For the text-containing cell, return its midpoint in [X, Y] coordinate format. 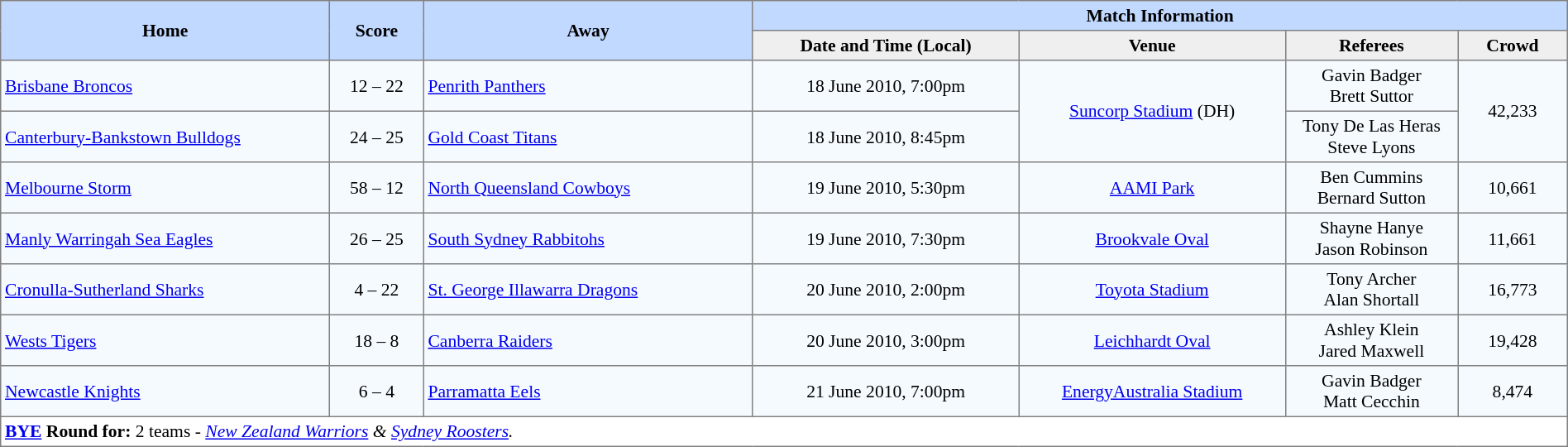
Gavin BadgerMatt Cecchin [1371, 392]
6 – 4 [377, 392]
BYE Round for: 2 teams - New Zealand Warriors & Sydney Roosters. [784, 431]
Penrith Panthers [588, 86]
16,773 [1513, 290]
Toyota Stadium [1152, 290]
Crowd [1513, 46]
Suncorp Stadium (DH) [1152, 111]
18 June 2010, 8:45pm [886, 137]
Brisbane Broncos [165, 86]
Shayne HanyeJason Robinson [1371, 238]
4 – 22 [377, 290]
North Queensland Cowboys [588, 188]
21 June 2010, 7:00pm [886, 392]
18 June 2010, 7:00pm [886, 86]
Ben CumminsBernard Sutton [1371, 188]
Parramatta Eels [588, 392]
South Sydney Rabbitohs [588, 238]
Tony ArcherAlan Shortall [1371, 290]
St. George Illawarra Dragons [588, 290]
Match Information [1159, 16]
Ashley KleinJared Maxwell [1371, 340]
19 June 2010, 5:30pm [886, 188]
Wests Tigers [165, 340]
Melbourne Storm [165, 188]
58 – 12 [377, 188]
Date and Time (Local) [886, 46]
Home [165, 31]
Referees [1371, 46]
19,428 [1513, 340]
Away [588, 31]
Gold Coast Titans [588, 137]
AAMI Park [1152, 188]
12 – 22 [377, 86]
20 June 2010, 2:00pm [886, 290]
19 June 2010, 7:30pm [886, 238]
Cronulla-Sutherland Sharks [165, 290]
11,661 [1513, 238]
Score [377, 31]
EnergyAustralia Stadium [1152, 392]
Manly Warringah Sea Eagles [165, 238]
Canberra Raiders [588, 340]
Brookvale Oval [1152, 238]
18 – 8 [377, 340]
42,233 [1513, 111]
Leichhardt Oval [1152, 340]
8,474 [1513, 392]
Gavin BadgerBrett Suttor [1371, 86]
10,661 [1513, 188]
Newcastle Knights [165, 392]
Canterbury-Bankstown Bulldogs [165, 137]
Venue [1152, 46]
Tony De Las HerasSteve Lyons [1371, 137]
20 June 2010, 3:00pm [886, 340]
26 – 25 [377, 238]
24 – 25 [377, 137]
